Determine the [x, y] coordinate at the center of the cell enclosing the given text.  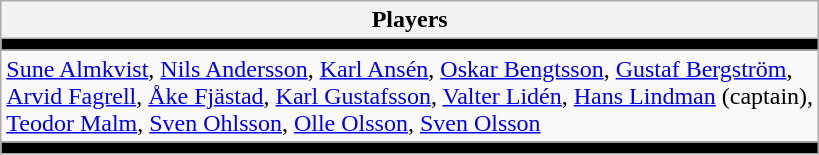
Players [410, 20]
